Return (X, Y) of the center of cell containing provided text 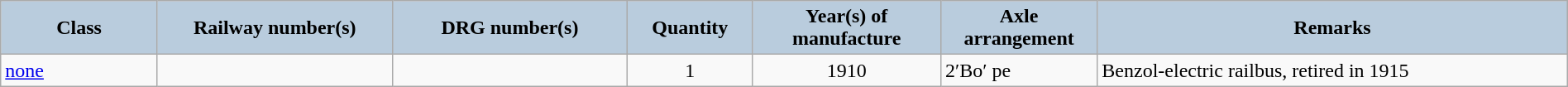
1910 (847, 70)
DRG number(s) (509, 28)
Year(s) of manufacture (847, 28)
2′Bo′ pe (1019, 70)
Quantity (691, 28)
Class (79, 28)
Benzol-electric railbus, retired in 1915 (1332, 70)
Remarks (1332, 28)
Railway number(s) (275, 28)
1 (691, 70)
Axle arrangement (1019, 28)
none (79, 70)
